Pinpoint the cell where the given text exists, returning its (x, y) midpoint coordinate. 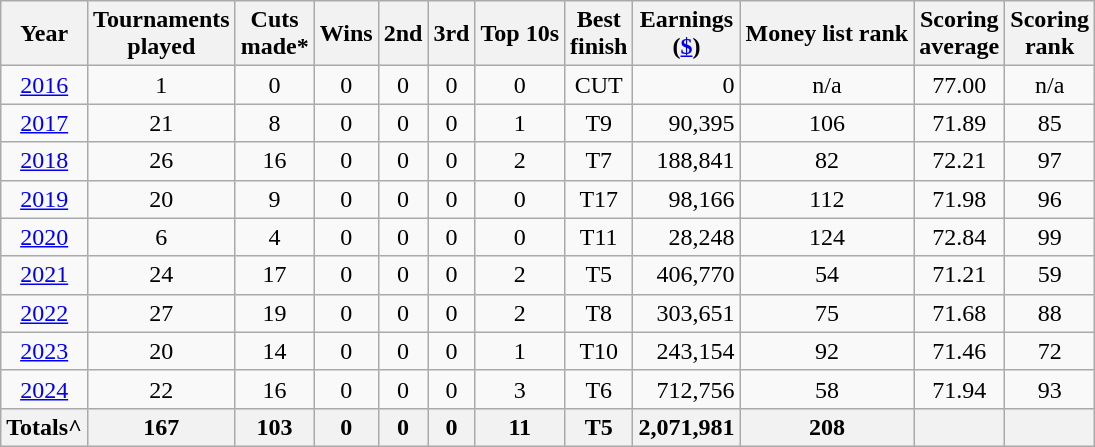
Earnings($) (686, 34)
75 (827, 313)
8 (274, 123)
2017 (44, 123)
103 (274, 427)
97 (1050, 161)
58 (827, 389)
Best finish (599, 34)
T7 (599, 161)
88 (1050, 313)
406,770 (686, 275)
82 (827, 161)
21 (162, 123)
19 (274, 313)
Scoringrank (1050, 34)
Scoring average (960, 34)
Money list rank (827, 34)
T11 (599, 237)
2023 (44, 351)
Year (44, 34)
14 (274, 351)
2018 (44, 161)
26 (162, 161)
T6 (599, 389)
2019 (44, 199)
71.98 (960, 199)
28,248 (686, 237)
27 (162, 313)
72.84 (960, 237)
2nd (403, 34)
T10 (599, 351)
2022 (44, 313)
CUT (599, 85)
T9 (599, 123)
167 (162, 427)
90,395 (686, 123)
98,166 (686, 199)
Cuts made* (274, 34)
303,651 (686, 313)
Top 10s (520, 34)
22 (162, 389)
77.00 (960, 85)
6 (162, 237)
17 (274, 275)
99 (1050, 237)
71.46 (960, 351)
71.21 (960, 275)
2016 (44, 85)
2021 (44, 275)
72.21 (960, 161)
59 (1050, 275)
24 (162, 275)
112 (827, 199)
71.89 (960, 123)
71.94 (960, 389)
T17 (599, 199)
Totals^ (44, 427)
106 (827, 123)
9 (274, 199)
85 (1050, 123)
54 (827, 275)
3 (520, 389)
124 (827, 237)
Tournaments played (162, 34)
712,756 (686, 389)
Wins (346, 34)
3rd (452, 34)
4 (274, 237)
11 (520, 427)
243,154 (686, 351)
72 (1050, 351)
T8 (599, 313)
93 (1050, 389)
71.68 (960, 313)
2020 (44, 237)
208 (827, 427)
2024 (44, 389)
188,841 (686, 161)
96 (1050, 199)
2,071,981 (686, 427)
92 (827, 351)
